Determine the (x, y) coordinate at the center of the cell enclosing the given text.  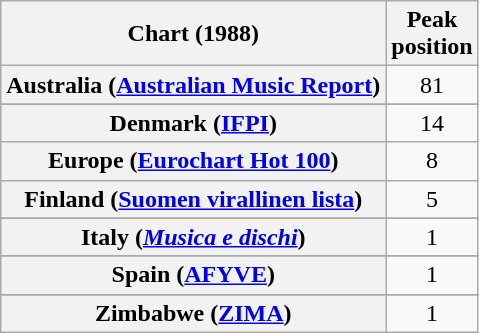
Denmark (IFPI) (194, 123)
8 (432, 161)
Spain (AFYVE) (194, 275)
Finland (Suomen virallinen lista) (194, 199)
Chart (1988) (194, 34)
Europe (Eurochart Hot 100) (194, 161)
5 (432, 199)
81 (432, 85)
Peakposition (432, 34)
Italy (Musica e dischi) (194, 237)
Australia (Australian Music Report) (194, 85)
14 (432, 123)
Zimbabwe (ZIMA) (194, 313)
